Pinpoint the cell where the given text exists, returning its (x, y) midpoint coordinate. 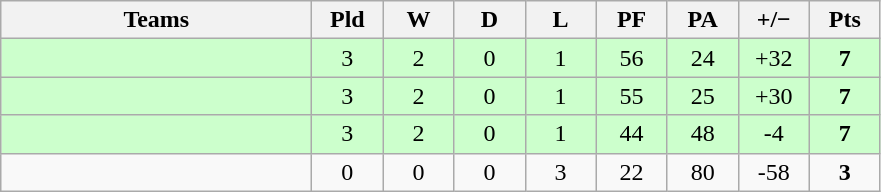
25 (702, 96)
24 (702, 58)
PF (632, 20)
-58 (774, 172)
44 (632, 134)
55 (632, 96)
W (418, 20)
22 (632, 172)
48 (702, 134)
+/− (774, 20)
+30 (774, 96)
D (490, 20)
+32 (774, 58)
Pld (348, 20)
80 (702, 172)
L (560, 20)
56 (632, 58)
Pts (844, 20)
-4 (774, 134)
PA (702, 20)
Teams (156, 20)
